From the cell containing the given text, extract its center point as [x, y] coordinate. 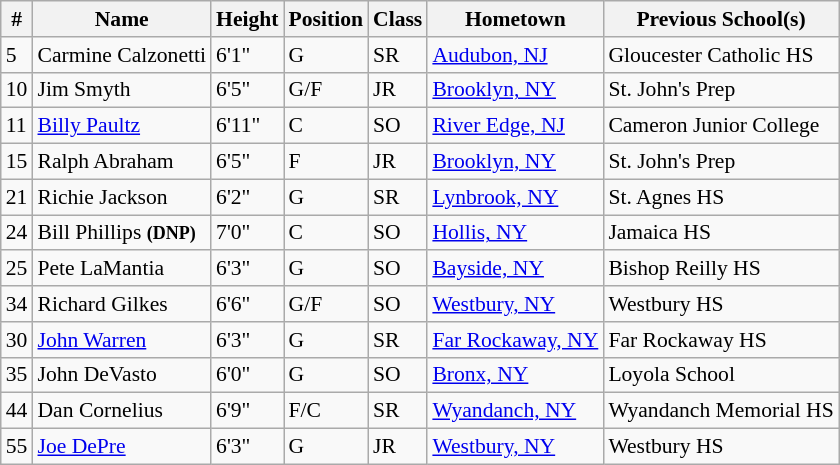
Hollis, NY [515, 233]
Far Rockaway, NY [515, 340]
Bayside, NY [515, 269]
6'11" [247, 126]
Position [326, 19]
River Edge, NJ [515, 126]
Height [247, 19]
30 [17, 340]
Billy Paultz [122, 126]
Gloucester Catholic HS [720, 55]
55 [17, 447]
Dan Cornelius [122, 411]
6'6" [247, 304]
Joe DePre [122, 447]
Carmine Calzonetti [122, 55]
10 [17, 90]
Jamaica HS [720, 233]
F/C [326, 411]
6'1" [247, 55]
Class [398, 19]
6'0" [247, 375]
Wyandanch Memorial HS [720, 411]
44 [17, 411]
Hometown [515, 19]
6'2" [247, 197]
25 [17, 269]
Bishop Reilly HS [720, 269]
Bronx, NY [515, 375]
St. Agnes HS [720, 197]
# [17, 19]
Name [122, 19]
Richard Gilkes [122, 304]
6'9" [247, 411]
John DeVasto [122, 375]
Ralph Abraham [122, 162]
Jim Smyth [122, 90]
35 [17, 375]
Audubon, NJ [515, 55]
15 [17, 162]
John Warren [122, 340]
Previous School(s) [720, 19]
Far Rockaway HS [720, 340]
21 [17, 197]
11 [17, 126]
Richie Jackson [122, 197]
24 [17, 233]
Wyandanch, NY [515, 411]
Cameron Junior College [720, 126]
34 [17, 304]
5 [17, 55]
Lynbrook, NY [515, 197]
F [326, 162]
Loyola School [720, 375]
Bill Phillips (DNP) [122, 233]
Pete LaMantia [122, 269]
7'0" [247, 233]
